Search for the cell housing the specified text and yield its [x, y] center coordinate. 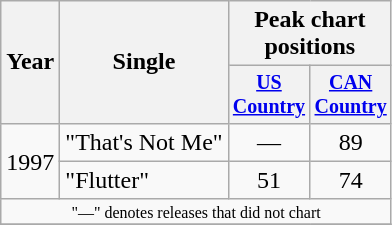
"Flutter" [144, 180]
51 [269, 180]
89 [351, 142]
Single [144, 62]
Year [30, 62]
74 [351, 180]
"That's Not Me" [144, 142]
US Country [269, 94]
CAN Country [351, 94]
— [269, 142]
"—" denotes releases that did not chart [196, 211]
1997 [30, 161]
Peak chartpositions [310, 34]
